Capture the cell that displays the provided text and extract its (x, y) central coordinate. 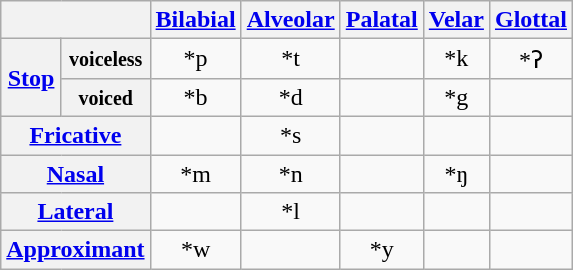
Bilabial (196, 20)
*l (290, 212)
Velar (456, 20)
Lateral (76, 212)
Alveolar (290, 20)
voiced (106, 97)
Approximant (76, 250)
*k (456, 59)
Stop (32, 78)
voiceless (106, 59)
*m (196, 173)
*p (196, 59)
*ʔ (530, 59)
Palatal (382, 20)
Glottal (530, 20)
*w (196, 250)
*t (290, 59)
Fricative (76, 135)
*s (290, 135)
*y (382, 250)
*b (196, 97)
*ŋ (456, 173)
Nasal (76, 173)
*d (290, 97)
*n (290, 173)
*g (456, 97)
